From the cell containing the given text, extract its center point as [X, Y] coordinate. 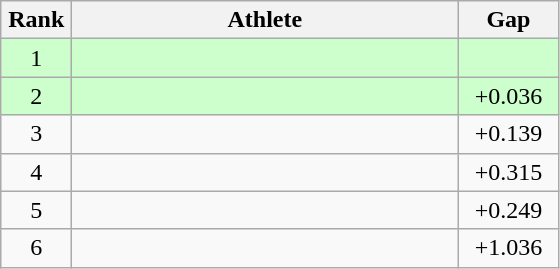
+0.249 [508, 210]
4 [36, 172]
6 [36, 248]
2 [36, 96]
+0.315 [508, 172]
Gap [508, 20]
+1.036 [508, 248]
5 [36, 210]
1 [36, 58]
+0.139 [508, 134]
Athlete [265, 20]
Rank [36, 20]
+0.036 [508, 96]
3 [36, 134]
